Output the [X, Y] coordinate of the center of the cell containing the given text.  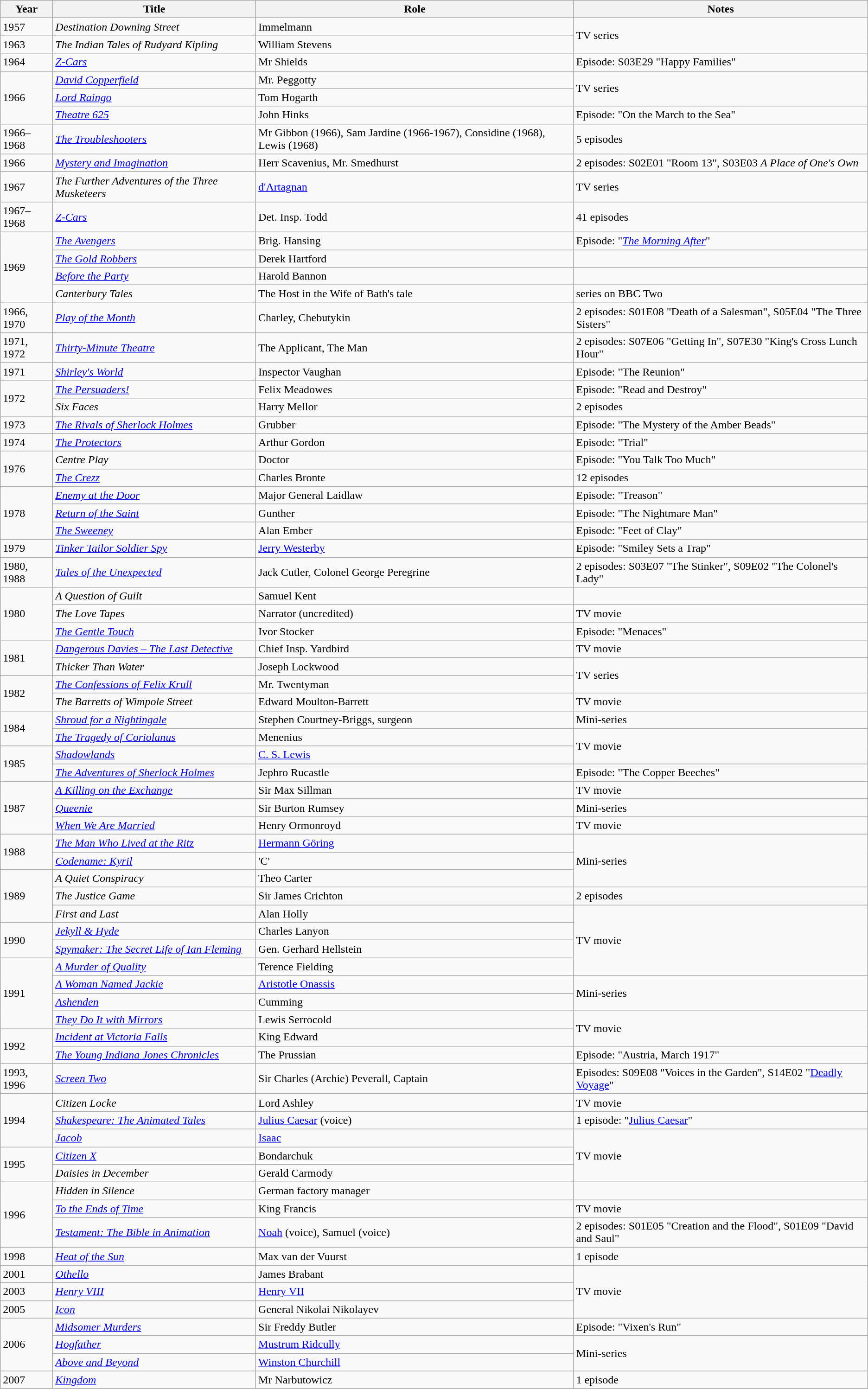
A Killing on the Exchange [154, 790]
series on BBC Two [721, 294]
Shirley's World [154, 372]
Episode: "The Copper Beeches" [721, 772]
The Sweeney [154, 530]
1966, 1970 [27, 318]
2005 [27, 1309]
King Edward [415, 1037]
Role [415, 9]
C. S. Lewis [415, 755]
Six Faces [154, 407]
1994 [27, 1120]
A Question of Guilt [154, 596]
1967–1968 [27, 217]
Enemy at the Door [154, 495]
King Francis [415, 1209]
Mr. Peggotty [415, 80]
1973 [27, 425]
Aristotle Onassis [415, 984]
Episode: "Austria, March 1917" [721, 1055]
They Do It with Mirrors [154, 1019]
2001 [27, 1274]
Testament: The Bible in Animation [154, 1232]
Centre Play [154, 460]
James Brabant [415, 1274]
'C' [415, 861]
Above and Beyond [154, 1362]
Jacob [154, 1138]
2 episodes: S07E06 "Getting In", S07E30 "King's Cross Lunch Hour" [721, 348]
1971 [27, 372]
1996 [27, 1215]
The Gentle Touch [154, 631]
2007 [27, 1380]
Charles Lanyon [415, 931]
The Troubleshooters [154, 139]
1 episode: "Julius Caesar" [721, 1120]
1992 [27, 1046]
Before the Party [154, 276]
1979 [27, 548]
Jerry Westerby [415, 548]
12 episodes [721, 478]
Jekyll & Hyde [154, 931]
Max van der Vuurst [415, 1256]
Gerald Carmody [415, 1173]
Terence Fielding [415, 967]
1969 [27, 267]
1963 [27, 45]
Isaac [415, 1138]
Title [154, 9]
Gunther [415, 513]
1972 [27, 398]
William Stevens [415, 45]
Return of the Saint [154, 513]
Icon [154, 1309]
Charles Bronte [415, 478]
The Adventures of Sherlock Holmes [154, 772]
Alan Ember [415, 530]
Episode: "Treason" [721, 495]
Jephro Rucastle [415, 772]
Arthur Gordon [415, 442]
1966–1968 [27, 139]
When We Are Married [154, 825]
Noah (voice), Samuel (voice) [415, 1232]
The Tragedy of Coriolanus [154, 737]
Felix Meadowes [415, 389]
Mr Shields [415, 62]
Hogfather [154, 1344]
Stephen Courtney-Briggs, surgeon [415, 720]
The Avengers [154, 241]
Queenie [154, 808]
Winston Churchill [415, 1362]
1978 [27, 513]
The Confessions of Felix Krull [154, 684]
Alan Holly [415, 914]
Episode: "The Nightmare Man" [721, 513]
Lord Raingo [154, 97]
2006 [27, 1344]
2003 [27, 1292]
Julius Caesar (voice) [415, 1120]
Episode: "Vixen's Run" [721, 1327]
Derek Hartford [415, 258]
Episode: "On the March to the Sea" [721, 115]
A Murder of Quality [154, 967]
Mr Gibbon (1966), Sam Jardine (1966-1967), Considine (1968), Lewis (1968) [415, 139]
Doctor [415, 460]
Citizen X [154, 1156]
The Persuaders! [154, 389]
Othello [154, 1274]
1967 [27, 186]
1991 [27, 993]
1982 [27, 693]
Joseph Lockwood [415, 667]
1993, 1996 [27, 1078]
The Prussian [415, 1055]
41 episodes [721, 217]
Shadowlands [154, 755]
Chief Insp. Yardbird [415, 649]
Destination Downing Street [154, 27]
The Applicant, The Man [415, 348]
Harry Mellor [415, 407]
Samuel Kent [415, 596]
The Indian Tales of Rudyard Kipling [154, 45]
2 episodes: S03E07 "The Stinker", S09E02 "The Colonel's Lady" [721, 572]
Episode: "You Talk Too Much" [721, 460]
Hidden in Silence [154, 1191]
The Love Tapes [154, 614]
1974 [27, 442]
5 episodes [721, 139]
Henry Ormonroyd [415, 825]
1987 [27, 808]
2 episodes: S01E05 "Creation and the Flood", S01E09 "David and Saul" [721, 1232]
Episode: "Read and Destroy" [721, 389]
Mr. Twentyman [415, 684]
Charley, Chebutykin [415, 318]
2 episodes: S02E01 "Room 13", S03E03 A Place of One's Own [721, 163]
Sir Max Sillman [415, 790]
Lewis Serrocold [415, 1019]
Hermann Göring [415, 843]
Screen Two [154, 1078]
Shakespeare: The Animated Tales [154, 1120]
German factory manager [415, 1191]
Cumming [415, 1002]
Episode: "Trial" [721, 442]
Tales of the Unexpected [154, 572]
Thicker Than Water [154, 667]
1984 [27, 728]
Herr Scavenius, Mr. Smedhurst [415, 163]
Sir James Crichton [415, 896]
Henry VIII [154, 1292]
Mr Narbutowicz [415, 1380]
The Man Who Lived at the Ritz [154, 843]
Heat of the Sun [154, 1256]
1957 [27, 27]
The Protectors [154, 442]
Ashenden [154, 1002]
Incident at Victoria Falls [154, 1037]
Grubber [415, 425]
1980 [27, 614]
1981 [27, 658]
A Woman Named Jackie [154, 984]
The Crezz [154, 478]
1990 [27, 940]
Kingdom [154, 1380]
Ivor Stocker [415, 631]
Codename: Kyril [154, 861]
Episode: "The Mystery of the Amber Beads" [721, 425]
Immelmann [415, 27]
Notes [721, 9]
Episodes: S09E08 "Voices in the Garden", S14E02 "Deadly Voyage" [721, 1078]
Major General Laidlaw [415, 495]
1976 [27, 469]
A Quiet Conspiracy [154, 879]
Episode: "The Morning After" [721, 241]
Menenius [415, 737]
Episode: "Smiley Sets a Trap" [721, 548]
Bondarchuk [415, 1156]
1985 [27, 764]
1998 [27, 1256]
Play of the Month [154, 318]
Theo Carter [415, 879]
The Barretts of Wimpole Street [154, 702]
Lord Ashley [415, 1102]
The Gold Robbers [154, 258]
1989 [27, 896]
Henry VII [415, 1292]
Canterbury Tales [154, 294]
The Justice Game [154, 896]
1988 [27, 852]
Midsomer Murders [154, 1327]
Harold Bannon [415, 276]
Sir Burton Rumsey [415, 808]
Thirty-Minute Theatre [154, 348]
To the Ends of Time [154, 1209]
The Host in the Wife of Bath's tale [415, 294]
Inspector Vaughan [415, 372]
Episode: S03E29 "Happy Families" [721, 62]
1995 [27, 1165]
Sir Freddy Butler [415, 1327]
Citizen Locke [154, 1102]
Mustrum Ridcully [415, 1344]
1971, 1972 [27, 348]
First and Last [154, 914]
The Young Indiana Jones Chronicles [154, 1055]
The Rivals of Sherlock Holmes [154, 425]
Brig. Hansing [415, 241]
Episode: "Menaces" [721, 631]
Mystery and Imagination [154, 163]
Det. Insp. Todd [415, 217]
Spymaker: The Secret Life of Ian Fleming [154, 949]
General Nikolai Nikolayev [415, 1309]
Jack Cutler, Colonel George Peregrine [415, 572]
Gen. Gerhard Hellstein [415, 949]
Narrator (uncredited) [415, 614]
Episode: "The Reunion" [721, 372]
1964 [27, 62]
Shroud for a Nightingale [154, 720]
Theatre 625 [154, 115]
The Further Adventures of the Three Musketeers [154, 186]
1980, 1988 [27, 572]
Edward Moulton-Barrett [415, 702]
Daisies in December [154, 1173]
Sir Charles (Archie) Peverall, Captain [415, 1078]
2 episodes: S01E08 "Death of a Salesman", S05E04 "The Three Sisters" [721, 318]
Tom Hogarth [415, 97]
David Copperfield [154, 80]
d'Artagnan [415, 186]
Tinker Tailor Soldier Spy [154, 548]
John Hinks [415, 115]
Episode: "Feet of Clay" [721, 530]
Year [27, 9]
Dangerous Davies – The Last Detective [154, 649]
